Find where the given text appears and provide that cell's center as (x, y) coordinate. 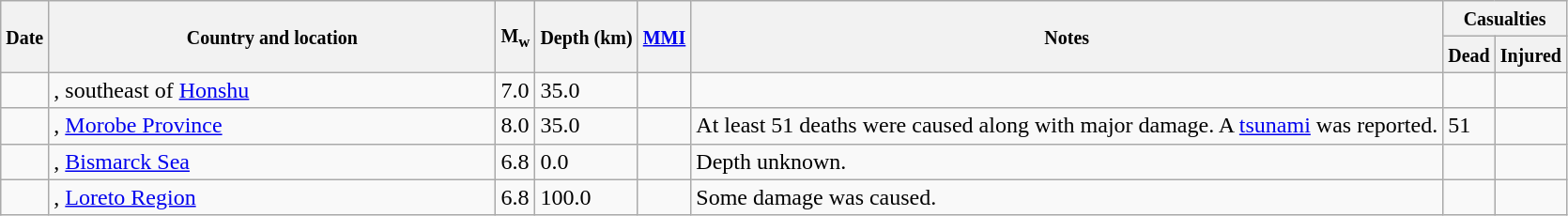
0.0 (586, 162)
51 (1469, 126)
Depth unknown. (1067, 162)
8.0 (515, 126)
Casualties (1505, 19)
Injured (1530, 54)
Mw (515, 37)
Depth (km) (586, 37)
, Loreto Region (272, 197)
100.0 (586, 197)
Some damage was caused. (1067, 197)
7.0 (515, 90)
, Morobe Province (272, 126)
Date (24, 37)
Notes (1067, 37)
At least 51 deaths were caused along with major damage. A tsunami was reported. (1067, 126)
Country and location (272, 37)
MMI (665, 37)
, southeast of Honshu (272, 90)
, Bismarck Sea (272, 162)
Dead (1469, 54)
